From the cell containing the given text, extract its center point as (X, Y) coordinate. 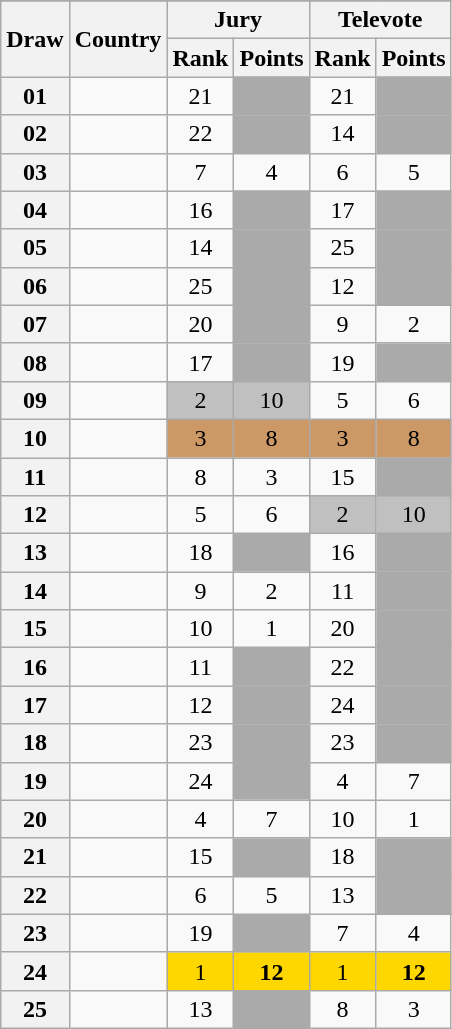
08 (35, 362)
Draw (35, 39)
07 (35, 324)
05 (35, 248)
02 (35, 134)
09 (35, 400)
04 (35, 210)
06 (35, 286)
Country (118, 39)
01 (35, 96)
03 (35, 172)
Televote (380, 20)
Jury (238, 20)
